From the cell containing the given text, extract its center point as (X, Y) coordinate. 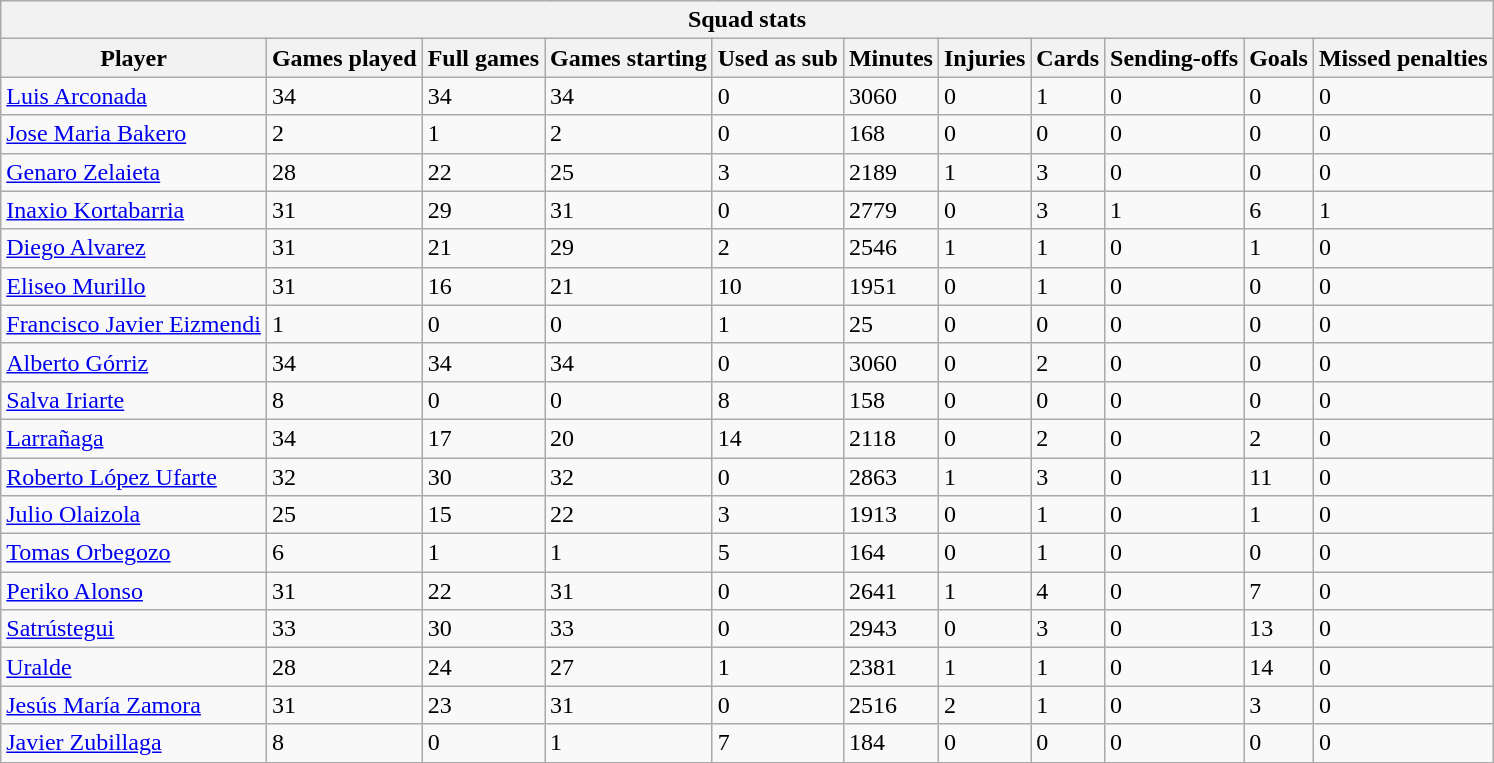
164 (890, 553)
Genaro Zelaieta (134, 172)
2779 (890, 210)
1951 (890, 286)
15 (483, 515)
Full games (483, 58)
Luis Arconada (134, 96)
184 (890, 743)
2516 (890, 705)
Roberto López Ufarte (134, 477)
Javier Zubillaga (134, 743)
17 (483, 438)
Periko Alonso (134, 591)
2189 (890, 172)
Uralde (134, 667)
Games played (344, 58)
Used as sub (778, 58)
10 (778, 286)
168 (890, 134)
Jose Maria Bakero (134, 134)
1913 (890, 515)
2118 (890, 438)
Sending-offs (1174, 58)
Francisco Javier Eizmendi (134, 324)
Jesús María Zamora (134, 705)
Salva Iriarte (134, 400)
Inaxio Kortabarria (134, 210)
2863 (890, 477)
24 (483, 667)
Injuries (984, 58)
Goals (1279, 58)
Satrústegui (134, 629)
2943 (890, 629)
158 (890, 400)
11 (1279, 477)
20 (629, 438)
16 (483, 286)
27 (629, 667)
Minutes (890, 58)
Games starting (629, 58)
2641 (890, 591)
Eliseo Murillo (134, 286)
Cards (1068, 58)
Alberto Górriz (134, 362)
Julio Olaizola (134, 515)
5 (778, 553)
Larrañaga (134, 438)
2381 (890, 667)
23 (483, 705)
Diego Alvarez (134, 248)
Tomas Orbegozo (134, 553)
4 (1068, 591)
Player (134, 58)
Missed penalties (1403, 58)
2546 (890, 248)
Squad stats (747, 20)
13 (1279, 629)
